Return [x, y] of the center of cell containing provided text 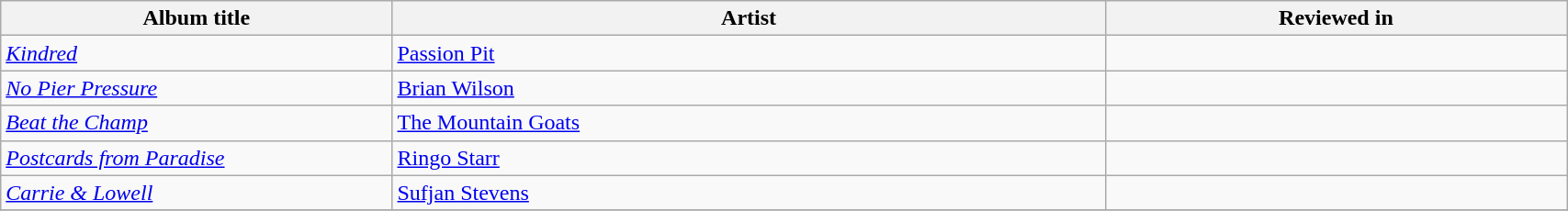
Beat the Champ [197, 123]
Postcards from Paradise [197, 158]
Carrie & Lowell [197, 193]
Passion Pit [749, 53]
Brian Wilson [749, 88]
Artist [749, 18]
Ringo Starr [749, 158]
Kindred [197, 53]
Album title [197, 18]
No Pier Pressure [197, 88]
Reviewed in [1336, 18]
The Mountain Goats [749, 123]
Sufjan Stevens [749, 193]
